For the text-containing cell, return its midpoint in [x, y] coordinate format. 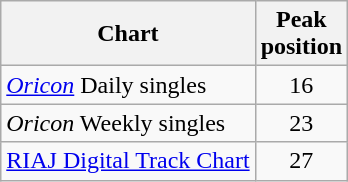
Oricon Weekly singles [128, 123]
27 [301, 161]
23 [301, 123]
Oricon Daily singles [128, 85]
16 [301, 85]
RIAJ Digital Track Chart [128, 161]
Peakposition [301, 34]
Chart [128, 34]
